Detect which cell encompasses the target text, then output its (X, Y) center coordinate. 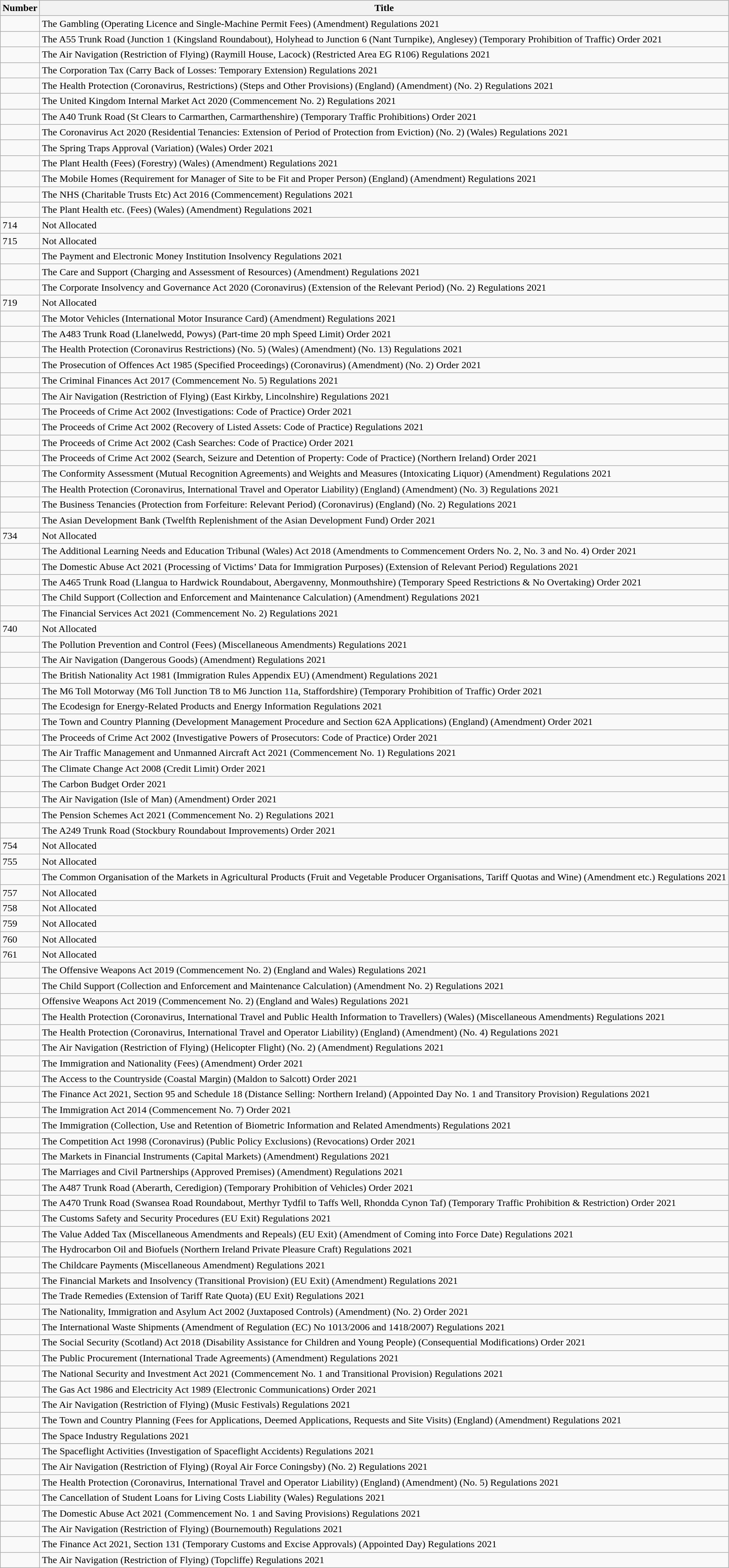
The Air Navigation (Restriction of Flying) (Helicopter Flight) (No. 2) (Amendment) Regulations 2021 (384, 1048)
The Air Navigation (Restriction of Flying) (Royal Air Force Coningsby) (No. 2) Regulations 2021 (384, 1467)
The Plant Health (Fees) (Forestry) (Wales) (Amendment) Regulations 2021 (384, 163)
The Carbon Budget Order 2021 (384, 784)
The Social Security (Scotland) Act 2018 (Disability Assistance for Children and Young People) (Consequential Modifications) Order 2021 (384, 1343)
The Health Protection (Coronavirus, International Travel and Operator Liability) (England) (Amendment) (No. 4) Regulations 2021 (384, 1032)
The Spaceflight Activities (Investigation of Spaceflight Accidents) Regulations 2021 (384, 1451)
The Customs Safety and Security Procedures (EU Exit) Regulations 2021 (384, 1219)
740 (20, 629)
754 (20, 846)
The Value Added Tax (Miscellaneous Amendments and Repeals) (EU Exit) (Amendment of Coming into Force Date) Regulations 2021 (384, 1234)
The M6 Toll Motorway (M6 Toll Junction T8 to M6 Junction 11a, Staffordshire) (Temporary Prohibition of Traffic) Order 2021 (384, 691)
The Air Navigation (Restriction of Flying) (Topcliffe) Regulations 2021 (384, 1560)
The Prosecution of Offences Act 1985 (Specified Proceedings) (Coronavirus) (Amendment) (No. 2) Order 2021 (384, 365)
The Competition Act 1998 (Coronavirus) (Public Policy Exclusions) (Revocations) Order 2021 (384, 1141)
The Plant Health etc. (Fees) (Wales) (Amendment) Regulations 2021 (384, 210)
The Town and Country Planning (Development Management Procedure and Section 62A Applications) (England) (Amendment) Order 2021 (384, 722)
758 (20, 908)
The Air Navigation (Dangerous Goods) (Amendment) Regulations 2021 (384, 660)
The Financial Services Act 2021 (Commencement No. 2) Regulations 2021 (384, 613)
The Air Navigation (Restriction of Flying) (Bournemouth) Regulations 2021 (384, 1529)
The A465 Trunk Road (Llangua to Hardwick Roundabout, Abergavenny, Monmouthshire) (Temporary Speed Restrictions & No Overtaking) Order 2021 (384, 582)
761 (20, 955)
734 (20, 536)
The NHS (Charitable Trusts Etc) Act 2016 (Commencement) Regulations 2021 (384, 194)
The Motor Vehicles (International Motor Insurance Card) (Amendment) Regulations 2021 (384, 318)
757 (20, 892)
The Immigration Act 2014 (Commencement No. 7) Order 2021 (384, 1110)
The A40 Trunk Road (St Clears to Carmarthen, Carmarthenshire) (Temporary Traffic Prohibitions) Order 2021 (384, 117)
The Health Protection (Coronavirus, International Travel and Operator Liability) (England) (Amendment) (No. 3) Regulations 2021 (384, 489)
The Proceeds of Crime Act 2002 (Recovery of Listed Assets: Code of Practice) Regulations 2021 (384, 427)
The Access to the Countryside (Coastal Margin) (Maldon to Salcott) Order 2021 (384, 1079)
The Asian Development Bank (Twelfth Replenishment of the Asian Development Fund) Order 2021 (384, 520)
The British Nationality Act 1981 (Immigration Rules Appendix EU) (Amendment) Regulations 2021 (384, 675)
759 (20, 923)
The National Security and Investment Act 2021 (Commencement No. 1 and Transitional Provision) Regulations 2021 (384, 1374)
The Domestic Abuse Act 2021 (Commencement No. 1 and Saving Provisions) Regulations 2021 (384, 1513)
The Child Support (Collection and Enforcement and Maintenance Calculation) (Amendment) Regulations 2021 (384, 598)
The Additional Learning Needs and Education Tribunal (Wales) Act 2018 (Amendments to Commencement Orders No. 2, No. 3 and No. 4) Order 2021 (384, 551)
The A249 Trunk Road (Stockbury Roundabout Improvements) Order 2021 (384, 830)
The Mobile Homes (Requirement for Manager of Site to be Fit and Proper Person) (England) (Amendment) Regulations 2021 (384, 179)
The Air Navigation (Restriction of Flying) (Raymill House, Lacock) (Restricted Area EG R106) Regulations 2021 (384, 55)
Title (384, 8)
The A487 Trunk Road (Aberarth, Ceredigion) (Temporary Prohibition of Vehicles) Order 2021 (384, 1188)
The Climate Change Act 2008 (Credit Limit) Order 2021 (384, 769)
The Corporation Tax (Carry Back of Losses: Temporary Extension) Regulations 2021 (384, 70)
The Finance Act 2021, Section 95 and Schedule 18 (Distance Selling: Northern Ireland) (Appointed Day No. 1 and Transitory Provision) Regulations 2021 (384, 1094)
The Cancellation of Student Loans for Living Costs Liability (Wales) Regulations 2021 (384, 1498)
The Payment and Electronic Money Institution Insolvency Regulations 2021 (384, 256)
The Corporate Insolvency and Governance Act 2020 (Coronavirus) (Extension of the Relevant Period) (No. 2) Regulations 2021 (384, 287)
The Air Traffic Management and Unmanned Aircraft Act 2021 (Commencement No. 1) Regulations 2021 (384, 753)
The Coronavirus Act 2020 (Residential Tenancies: Extension of Period of Protection from Eviction) (No. 2) (Wales) Regulations 2021 (384, 132)
The Health Protection (Coronavirus, Restrictions) (Steps and Other Provisions) (England) (Amendment) (No. 2) Regulations 2021 (384, 86)
The Business Tenancies (Protection from Forfeiture: Relevant Period) (Coronavirus) (England) (No. 2) Regulations 2021 (384, 505)
The Immigration (Collection, Use and Retention of Biometric Information and Related Amendments) Regulations 2021 (384, 1125)
The Markets in Financial Instruments (Capital Markets) (Amendment) Regulations 2021 (384, 1156)
The Ecodesign for Energy-Related Products and Energy Information Regulations 2021 (384, 707)
Offensive Weapons Act 2019 (Commencement No. 2) (England and Wales) Regulations 2021 (384, 1001)
The Gas Act 1986 and Electricity Act 1989 (Electronic Communications) Order 2021 (384, 1389)
Number (20, 8)
The Childcare Payments (Miscellaneous Amendment) Regulations 2021 (384, 1265)
The Trade Remedies (Extension of Tariff Rate Quota) (EU Exit) Regulations 2021 (384, 1296)
The Public Procurement (International Trade Agreements) (Amendment) Regulations 2021 (384, 1358)
755 (20, 861)
The Pollution Prevention and Control (Fees) (Miscellaneous Amendments) Regulations 2021 (384, 644)
The Town and Country Planning (Fees for Applications, Deemed Applications, Requests and Site Visits) (England) (Amendment) Regulations 2021 (384, 1420)
The Finance Act 2021, Section 131 (Temporary Customs and Excise Approvals) (Appointed Day) Regulations 2021 (384, 1544)
719 (20, 303)
The Proceeds of Crime Act 2002 (Investigative Powers of Prosecutors: Code of Practice) Order 2021 (384, 738)
The Space Industry Regulations 2021 (384, 1435)
The Air Navigation (Restriction of Flying) (Music Festivals) Regulations 2021 (384, 1405)
The Immigration and Nationality (Fees) (Amendment) Order 2021 (384, 1063)
The United Kingdom Internal Market Act 2020 (Commencement No. 2) Regulations 2021 (384, 101)
The Proceeds of Crime Act 2002 (Cash Searches: Code of Practice) Order 2021 (384, 442)
The Criminal Finances Act 2017 (Commencement No. 5) Regulations 2021 (384, 380)
The Domestic Abuse Act 2021 (Processing of Victims’ Data for Immigration Purposes) (Extension of Relevant Period) Regulations 2021 (384, 567)
The Hydrocarbon Oil and Biofuels (Northern Ireland Private Pleasure Craft) Regulations 2021 (384, 1250)
715 (20, 241)
The Gambling (Operating Licence and Single-Machine Permit Fees) (Amendment) Regulations 2021 (384, 24)
The Air Navigation (Isle of Man) (Amendment) Order 2021 (384, 799)
The Marriages and Civil Partnerships (Approved Premises) (Amendment) Regulations 2021 (384, 1172)
The Proceeds of Crime Act 2002 (Investigations: Code of Practice) Order 2021 (384, 411)
714 (20, 225)
The Financial Markets and Insolvency (Transitional Provision) (EU Exit) (Amendment) Regulations 2021 (384, 1281)
The Proceeds of Crime Act 2002 (Search, Seizure and Detention of Property: Code of Practice) (Northern Ireland) Order 2021 (384, 458)
The A483 Trunk Road (Llanelwedd, Powys) (Part-time 20 mph Speed Limit) Order 2021 (384, 334)
The Conformity Assessment (Mutual Recognition Agreements) and Weights and Measures (Intoxicating Liquor) (Amendment) Regulations 2021 (384, 474)
The Pension Schemes Act 2021 (Commencement No. 2) Regulations 2021 (384, 815)
The Nationality, Immigration and Asylum Act 2002 (Juxtaposed Controls) (Amendment) (No. 2) Order 2021 (384, 1312)
The Care and Support (Charging and Assessment of Resources) (Amendment) Regulations 2021 (384, 272)
The Health Protection (Coronavirus Restrictions) (No. 5) (Wales) (Amendment) (No. 13) Regulations 2021 (384, 349)
The Health Protection (Coronavirus, International Travel and Operator Liability) (England) (Amendment) (No. 5) Regulations 2021 (384, 1482)
The Air Navigation (Restriction of Flying) (East Kirkby, Lincolnshire) Regulations 2021 (384, 396)
The Offensive Weapons Act 2019 (Commencement No. 2) (England and Wales) Regulations 2021 (384, 970)
760 (20, 939)
The Spring Traps Approval (Variation) (Wales) Order 2021 (384, 148)
The Child Support (Collection and Enforcement and Maintenance Calculation) (Amendment No. 2) Regulations 2021 (384, 986)
The International Waste Shipments (Amendment of Regulation (EC) No 1013/2006 and 1418/2007) Regulations 2021 (384, 1327)
